Pinpoint the cell where the given text exists, returning its [x, y] midpoint coordinate. 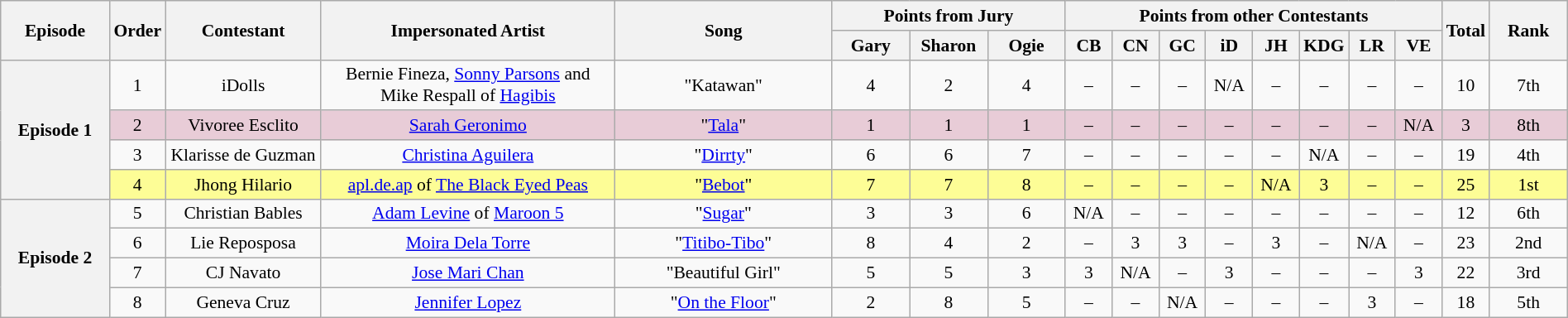
4th [1528, 155]
7th [1528, 84]
Impersonated Artist [468, 30]
GC [1183, 46]
Lie Reposposa [243, 243]
KDG [1323, 46]
Vivoree Esclito [243, 126]
Episode 1 [55, 129]
Jennifer Lopez [468, 302]
19 [1465, 155]
apl.de.ap of The Black Eyed Peas [468, 185]
12 [1465, 214]
"Beautiful Girl" [724, 273]
iDolls [243, 84]
VE [1419, 46]
Ogie [1026, 46]
Gary [871, 46]
iD [1229, 46]
Jose Mari Chan [468, 273]
Rank [1528, 30]
8th [1528, 126]
LR [1371, 46]
"Katawan" [724, 84]
Jhong Hilario [243, 185]
Adam Levine of Maroon 5 [468, 214]
CN [1136, 46]
10 [1465, 84]
Moira Dela Torre [468, 243]
"Titibo-Tibo" [724, 243]
Points from Jury [949, 16]
Sarah Geronimo [468, 126]
JH [1277, 46]
Christina Aguilera [468, 155]
Sharon [949, 46]
"On the Floor" [724, 302]
6th [1528, 214]
CB [1088, 46]
Order [137, 30]
1st [1528, 185]
Episode [55, 30]
Contestant [243, 30]
22 [1465, 273]
25 [1465, 185]
Points from other Contestants [1254, 16]
23 [1465, 243]
Geneva Cruz [243, 302]
18 [1465, 302]
"Dirrty" [724, 155]
"Bebot" [724, 185]
2nd [1528, 243]
Christian Bables [243, 214]
Bernie Fineza, Sonny Parsons and Mike Respall of Hagibis [468, 84]
Episode 2 [55, 258]
"Tala" [724, 126]
Klarisse de Guzman [243, 155]
5th [1528, 302]
"Sugar" [724, 214]
CJ Navato [243, 273]
3rd [1528, 273]
Song [724, 30]
Total [1465, 30]
